Scan for the cell matching the given text and deliver its [x, y] coordinate at center. 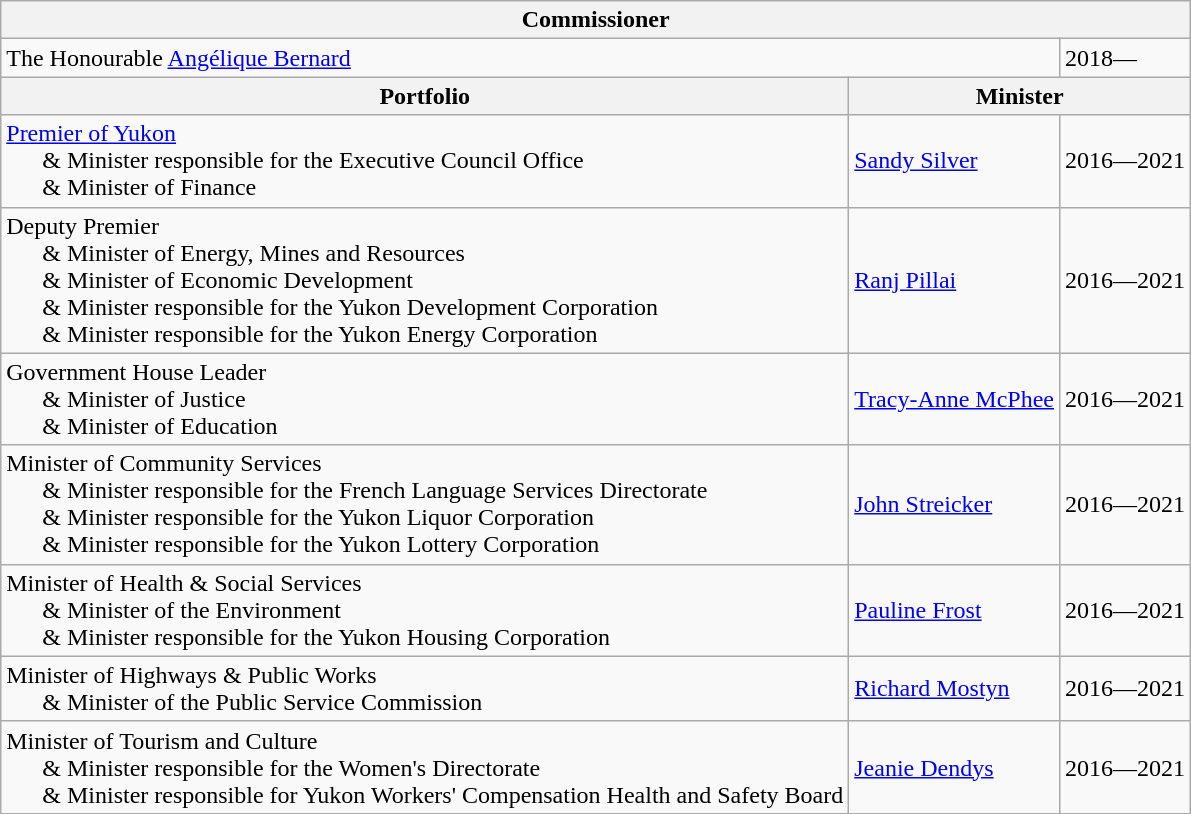
Sandy Silver [954, 161]
Jeanie Dendys [954, 767]
Minister of Highways & Public Works & Minister of the Public Service Commission [425, 688]
Portfolio [425, 96]
The Honourable Angélique Bernard [530, 58]
Minister of Health & Social Services & Minister of the Environment & Minister responsible for the Yukon Housing Corporation [425, 610]
Premier of Yukon & Minister responsible for the Executive Council Office & Minister of Finance [425, 161]
Minister [1020, 96]
Tracy-Anne McPhee [954, 399]
John Streicker [954, 504]
Government House Leader & Minister of Justice & Minister of Education [425, 399]
Richard Mostyn [954, 688]
Ranj Pillai [954, 280]
Pauline Frost [954, 610]
Commissioner [596, 20]
2018— [1126, 58]
